Provide the (X, Y) coordinate of the cell's center where the given text is located.  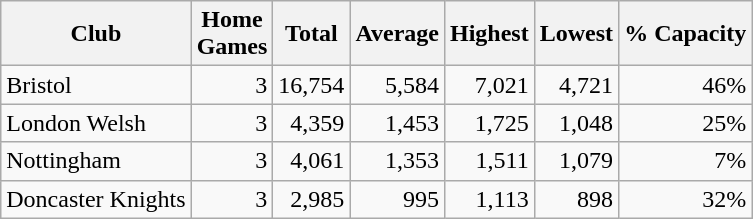
Lowest (576, 34)
Doncaster Knights (96, 199)
Highest (489, 34)
Bristol (96, 85)
46% (686, 85)
1,048 (576, 123)
1,113 (489, 199)
HomeGames (232, 34)
16,754 (312, 85)
4,721 (576, 85)
995 (398, 199)
1,079 (576, 161)
London Welsh (96, 123)
Average (398, 34)
1,511 (489, 161)
1,725 (489, 123)
Nottingham (96, 161)
898 (576, 199)
7,021 (489, 85)
1,453 (398, 123)
Club (96, 34)
32% (686, 199)
7% (686, 161)
4,061 (312, 161)
% Capacity (686, 34)
2,985 (312, 199)
4,359 (312, 123)
25% (686, 123)
5,584 (398, 85)
1,353 (398, 161)
Total (312, 34)
